Extract the (x, y) coordinate from the center of the cell holding the provided text.  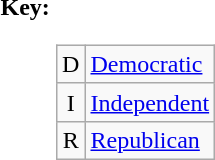
D (71, 64)
I (71, 102)
Republican (150, 140)
Independent (150, 102)
R (71, 140)
Democratic (150, 64)
